Extract the (X, Y) coordinate from the center of the cell holding the provided text.  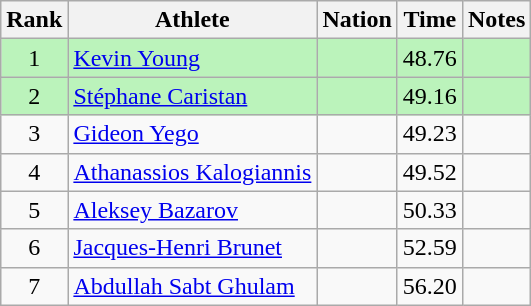
2 (34, 96)
Nation (357, 20)
Kevin Young (192, 58)
Gideon Yego (192, 134)
49.23 (430, 134)
Aleksey Bazarov (192, 210)
Jacques-Henri Brunet (192, 248)
3 (34, 134)
7 (34, 286)
48.76 (430, 58)
Notes (496, 20)
49.16 (430, 96)
49.52 (430, 172)
52.59 (430, 248)
5 (34, 210)
Athanassios Kalogiannis (192, 172)
4 (34, 172)
Stéphane Caristan (192, 96)
Athlete (192, 20)
50.33 (430, 210)
6 (34, 248)
1 (34, 58)
56.20 (430, 286)
Time (430, 20)
Rank (34, 20)
Abdullah Sabt Ghulam (192, 286)
